Determine the (x, y) coordinate at the center of the cell enclosing the given text.  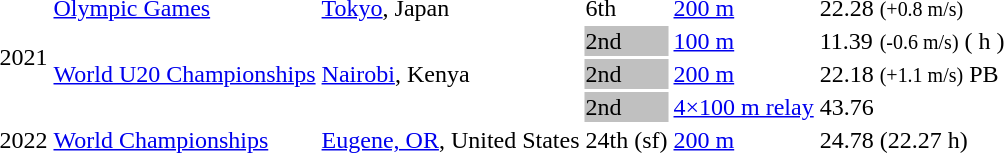
43.76 (846, 107)
200 m (744, 74)
22.18 (846, 74)
Nairobi, Kenya (450, 74)
11.39 (846, 41)
World U20 Championships (184, 74)
100 m (744, 41)
4×100 m relay (744, 107)
